Capture the cell that displays the provided text and extract its (X, Y) central coordinate. 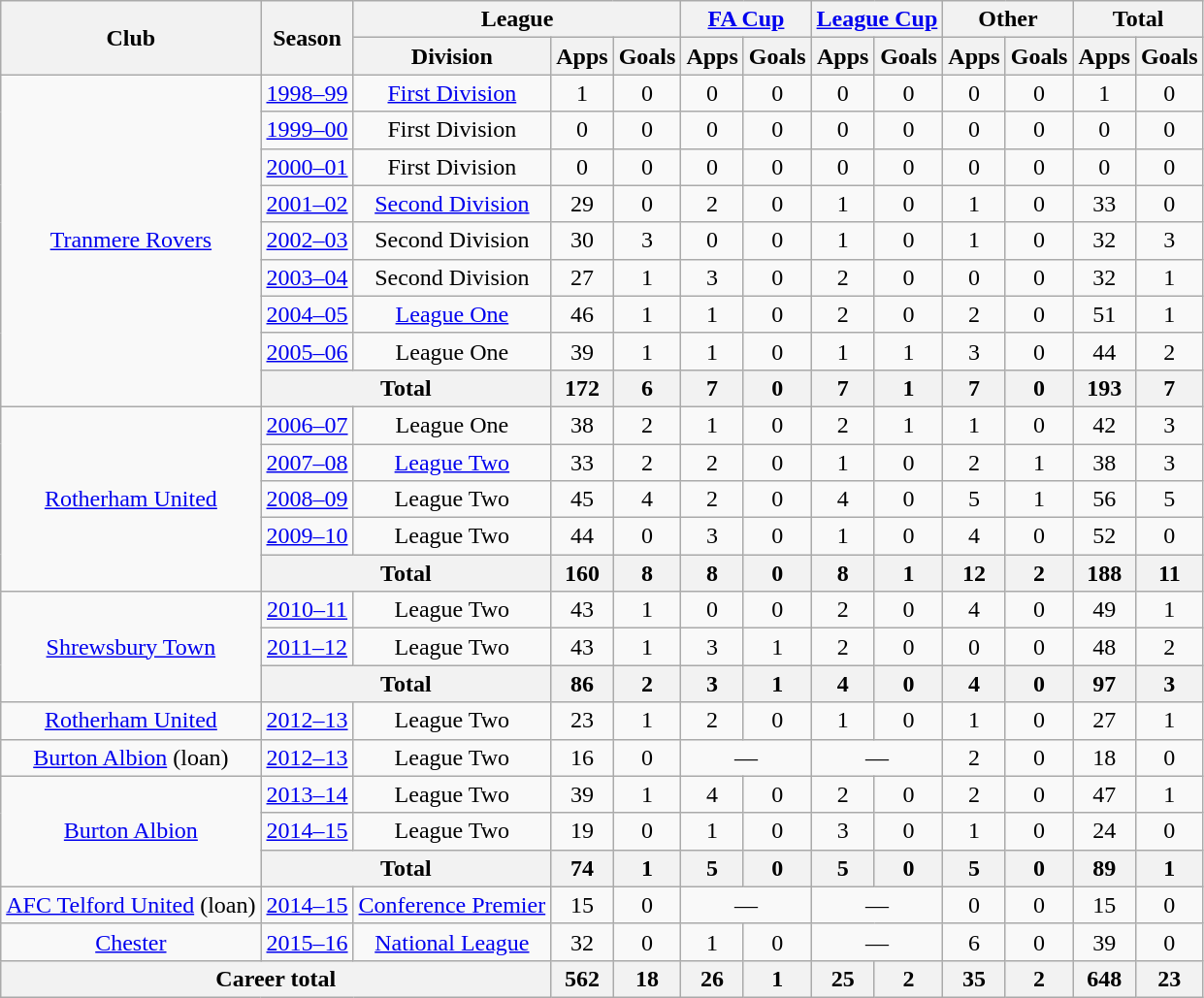
49 (1104, 610)
562 (582, 979)
86 (582, 684)
30 (582, 241)
193 (1104, 388)
97 (1104, 684)
2004–05 (307, 314)
2008–09 (307, 499)
172 (582, 388)
74 (582, 868)
Conference Premier (452, 905)
11 (1169, 573)
Shrewsbury Town (131, 647)
25 (842, 979)
51 (1104, 314)
56 (1104, 499)
2011–12 (307, 647)
2001–02 (307, 204)
12 (974, 573)
35 (974, 979)
League (517, 19)
AFC Telford United (loan) (131, 905)
2013–14 (307, 794)
648 (1104, 979)
188 (1104, 573)
2005–06 (307, 351)
Chester (131, 942)
2009–10 (307, 536)
29 (582, 204)
16 (582, 757)
2003–04 (307, 277)
2010–11 (307, 610)
2002–03 (307, 241)
1999–00 (307, 130)
160 (582, 573)
52 (1104, 536)
1998–99 (307, 93)
Tranmere Rovers (131, 241)
Burton Albion (131, 831)
Other (1008, 19)
FA Cup (746, 19)
2006–07 (307, 425)
89 (1104, 868)
26 (712, 979)
2000–01 (307, 167)
League Cup (877, 19)
Division (452, 56)
42 (1104, 425)
Burton Albion (loan) (131, 757)
19 (582, 831)
46 (582, 314)
Career total (276, 979)
National League (452, 942)
45 (582, 499)
2007–08 (307, 463)
47 (1104, 794)
Club (131, 38)
48 (1104, 647)
Season (307, 38)
2015–16 (307, 942)
24 (1104, 831)
